Scan for the cell matching the given text and deliver its (x, y) coordinate at center. 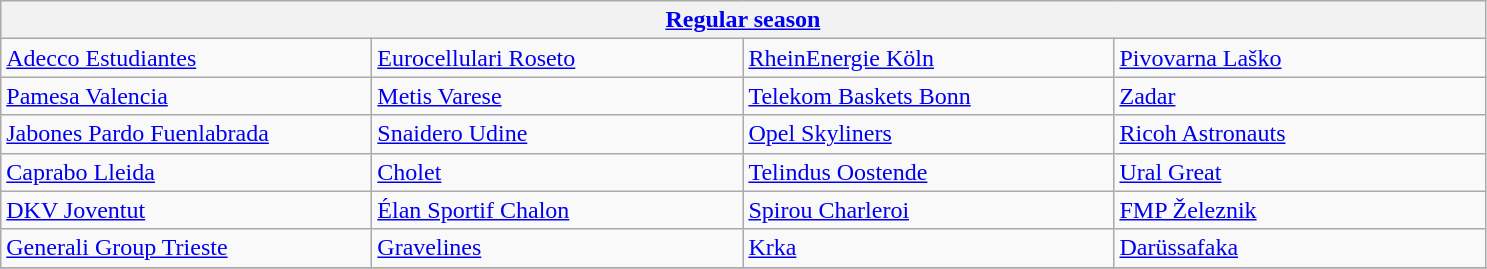
Jabones Pardo Fuenlabrada (186, 134)
Darüssafaka (1300, 248)
Snaidero Udine (558, 134)
Ricoh Astronauts (1300, 134)
Telekom Baskets Bonn (928, 96)
Krka (928, 248)
Telindus Oostende (928, 172)
Pivovarna Laško (1300, 58)
Élan Sportif Chalon (558, 210)
Generali Group Trieste (186, 248)
Spirou Charleroi (928, 210)
Cholet (558, 172)
Gravelines (558, 248)
Adecco Estudiantes (186, 58)
FMP Železnik (1300, 210)
Ural Great (1300, 172)
Eurocellulari Roseto (558, 58)
Opel Skyliners (928, 134)
Regular season (743, 20)
RheinEnergie Köln (928, 58)
Pamesa Valencia (186, 96)
DKV Joventut (186, 210)
Metis Varese (558, 96)
Zadar (1300, 96)
Caprabo Lleida (186, 172)
